Provide the [x, y] coordinate of the cell's center where the given text is located.  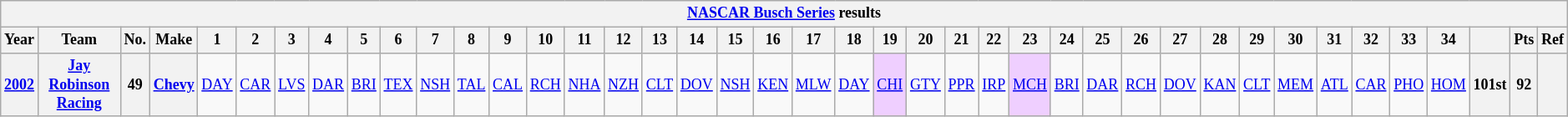
Jay Robinson Racing [78, 84]
28 [1220, 40]
TAL [471, 84]
23 [1030, 40]
7 [436, 40]
26 [1141, 40]
2002 [20, 84]
Year [20, 40]
MCH [1030, 84]
11 [584, 40]
NZH [624, 84]
Team [78, 40]
31 [1334, 40]
NASCAR Busch Series results [784, 13]
13 [660, 40]
4 [329, 40]
8 [471, 40]
21 [962, 40]
15 [735, 40]
30 [1296, 40]
20 [926, 40]
12 [624, 40]
92 [1525, 84]
24 [1067, 40]
3 [292, 40]
14 [696, 40]
33 [1409, 40]
18 [854, 40]
MLW [813, 84]
GTY [926, 84]
PHO [1409, 84]
KEN [773, 84]
KAN [1220, 84]
29 [1257, 40]
LVS [292, 84]
PPR [962, 84]
49 [135, 84]
22 [994, 40]
17 [813, 40]
6 [398, 40]
27 [1180, 40]
16 [773, 40]
IRP [994, 84]
9 [508, 40]
MEM [1296, 84]
Ref [1553, 40]
32 [1371, 40]
25 [1102, 40]
19 [890, 40]
2 [255, 40]
CHI [890, 84]
HOM [1449, 84]
5 [364, 40]
CAL [508, 84]
34 [1449, 40]
10 [545, 40]
1 [217, 40]
No. [135, 40]
101st [1490, 84]
Pts [1525, 40]
NHA [584, 84]
Make [174, 40]
TEX [398, 84]
ATL [1334, 84]
Chevy [174, 84]
